For the text-containing cell, return its midpoint in (x, y) coordinate format. 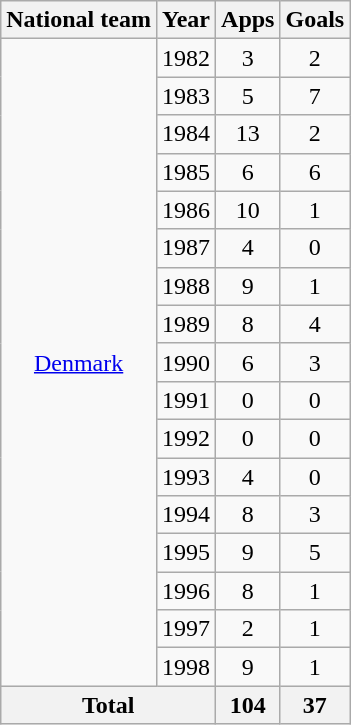
1993 (186, 477)
1997 (186, 629)
1986 (186, 210)
Year (186, 20)
1984 (186, 134)
Apps (248, 20)
1982 (186, 58)
13 (248, 134)
1994 (186, 515)
National team (79, 20)
1990 (186, 362)
7 (315, 96)
1988 (186, 286)
1992 (186, 438)
1983 (186, 96)
Goals (315, 20)
Denmark (79, 362)
1985 (186, 172)
10 (248, 210)
104 (248, 705)
1998 (186, 667)
37 (315, 705)
1991 (186, 400)
1995 (186, 553)
Total (108, 705)
1987 (186, 248)
1989 (186, 324)
1996 (186, 591)
